Determine the [X, Y] coordinate at the center of the cell enclosing the given text.  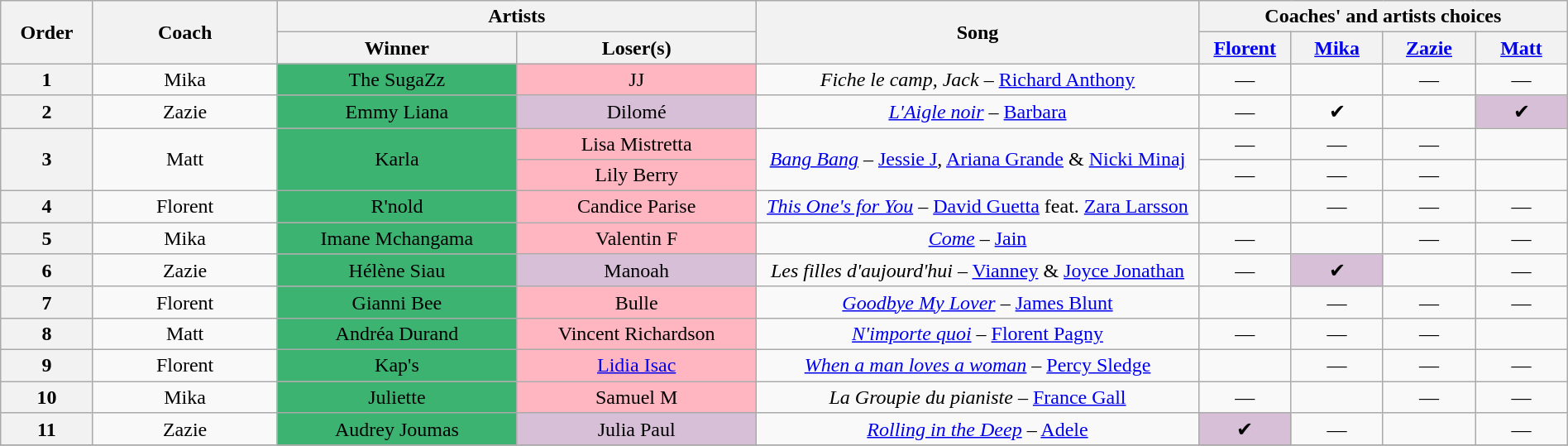
Kap's [397, 365]
2 [46, 112]
Audrey Joumas [397, 429]
Manoah [637, 271]
1 [46, 79]
Coach [185, 32]
Hélène Siau [397, 271]
Winner [397, 48]
Julia Paul [637, 429]
Song [978, 32]
Karla [397, 159]
Bang Bang – Jessie J, Ariana Grande & Nicki Minaj [978, 159]
JJ [637, 79]
9 [46, 365]
Valentin F [637, 238]
When a man loves a woman – Percy Sledge [978, 365]
Order [46, 32]
Les filles d'aujourd'hui – Vianney & Joyce Jonathan [978, 271]
This One's for You – David Guetta feat. Zara Larsson [978, 207]
3 [46, 159]
Come – Jain [978, 238]
6 [46, 271]
Fiche le camp, Jack – Richard Anthony [978, 79]
Goodbye My Lover – James Blunt [978, 302]
Andréa Durand [397, 333]
Lily Berry [637, 175]
10 [46, 396]
Vincent Richardson [637, 333]
Juliette [397, 396]
N'importe quoi – Florent Pagny [978, 333]
4 [46, 207]
7 [46, 302]
Loser(s) [637, 48]
Imane Mchangama [397, 238]
Samuel M [637, 396]
Candice Parise [637, 207]
Lisa Mistretta [637, 143]
La Groupie du pianiste – France Gall [978, 396]
Emmy Liana [397, 112]
The SugaZz [397, 79]
R'nold [397, 207]
Rolling in the Deep – Adele [978, 429]
11 [46, 429]
5 [46, 238]
Gianni Bee [397, 302]
Dilomé [637, 112]
Lidia Isac [637, 365]
L'Aigle noir – Barbara [978, 112]
Bulle [637, 302]
Coaches' and artists choices [1383, 17]
8 [46, 333]
Artists [517, 17]
